Find where the given text appears and provide that cell's center as (x, y) coordinate. 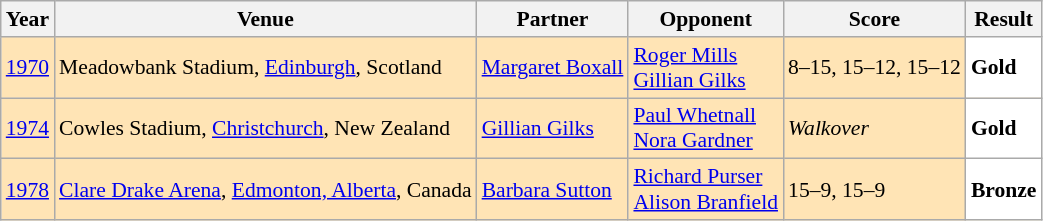
1978 (28, 190)
Venue (266, 19)
Cowles Stadium, Christchurch, New Zealand (266, 128)
Result (1004, 19)
8–15, 15–12, 15–12 (874, 68)
Roger Mills Gillian Gilks (706, 68)
Opponent (706, 19)
Clare Drake Arena, Edmonton, Alberta, Canada (266, 190)
Year (28, 19)
1970 (28, 68)
Score (874, 19)
Meadowbank Stadium, Edinburgh, Scotland (266, 68)
Bronze (1004, 190)
Paul Whetnall Nora Gardner (706, 128)
1974 (28, 128)
Margaret Boxall (553, 68)
Walkover (874, 128)
Richard Purser Alison Branfield (706, 190)
Gillian Gilks (553, 128)
Barbara Sutton (553, 190)
Partner (553, 19)
15–9, 15–9 (874, 190)
